Find where the given text appears and provide that cell's center as [x, y] coordinate. 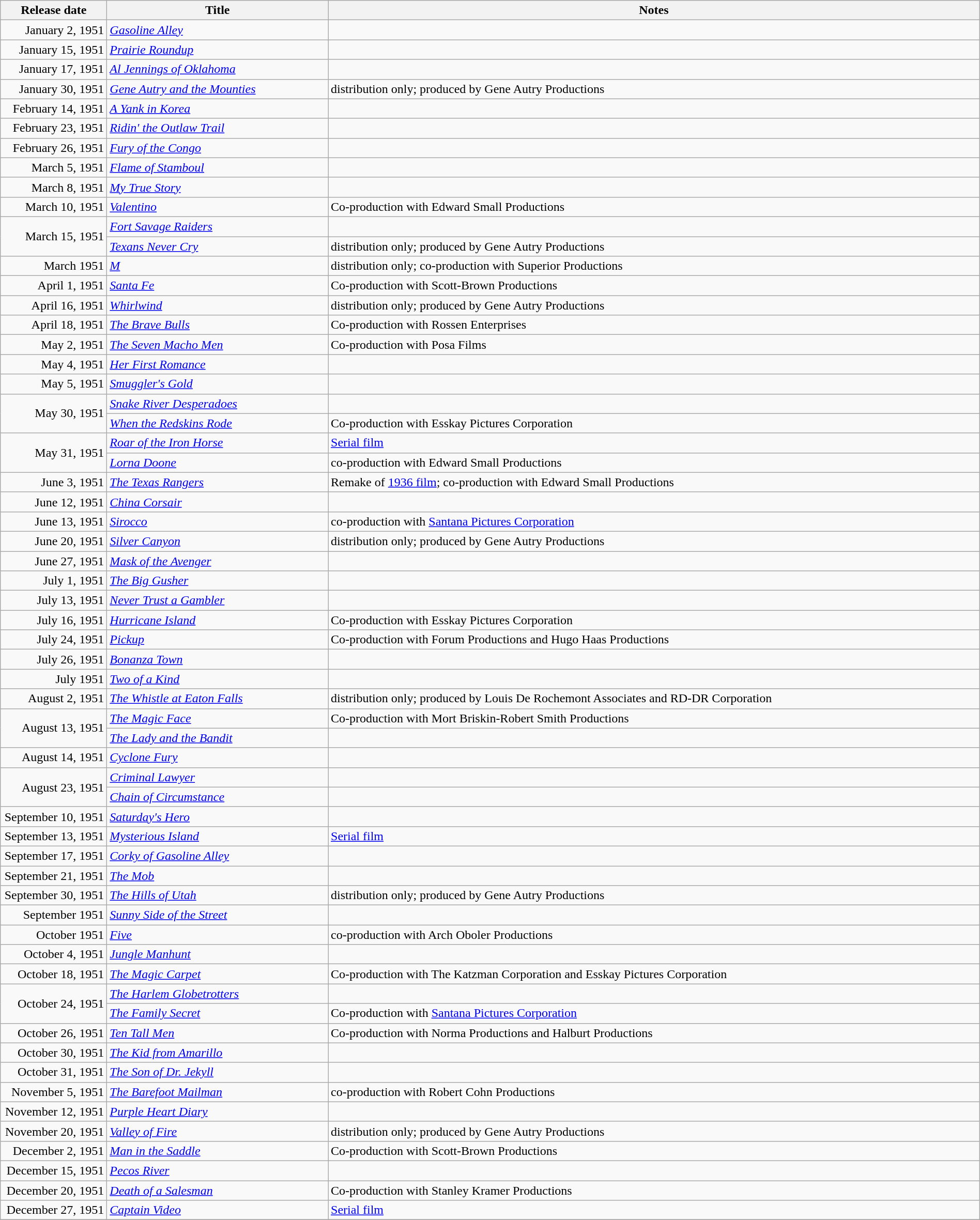
Co-production with Posa Films [654, 345]
Silver Canyon [218, 541]
March 1951 [54, 266]
Fury of the Congo [218, 148]
Flame of Stamboul [218, 167]
January 17, 1951 [54, 69]
The Barefoot Mailman [218, 1092]
Hurricane Island [218, 620]
February 23, 1951 [54, 128]
M [218, 266]
Snake River Desperadoes [218, 404]
March 10, 1951 [54, 207]
January 15, 1951 [54, 50]
Valley of Fire [218, 1131]
Co-production with Forum Productions and Hugo Haas Productions [654, 640]
Santa Fe [218, 286]
July 1, 1951 [54, 581]
April 1, 1951 [54, 286]
Two of a Kind [218, 679]
January 30, 1951 [54, 89]
The Family Secret [218, 1013]
The Harlem Globetrotters [218, 994]
August 14, 1951 [54, 758]
August 13, 1951 [54, 728]
May 5, 1951 [54, 384]
June 27, 1951 [54, 561]
Mysterious Island [218, 836]
Five [218, 935]
Criminal Lawyer [218, 777]
Corky of Gasoline Alley [218, 856]
Lorna Doone [218, 462]
October 26, 1951 [54, 1033]
May 4, 1951 [54, 364]
Co-production with Rossen Enterprises [654, 325]
Co-production with Stanley Kramer Productions [654, 1190]
August 23, 1951 [54, 787]
October 4, 1951 [54, 954]
October 24, 1951 [54, 1003]
September 10, 1951 [54, 816]
Smuggler's Gold [218, 384]
When the Redskins Rode [218, 423]
December 27, 1951 [54, 1210]
The Magic Face [218, 718]
The Kid from Amarillo [218, 1053]
distribution only; co-production with Superior Productions [654, 266]
June 13, 1951 [54, 521]
Cyclone Fury [218, 758]
The Big Gusher [218, 581]
July 1951 [54, 679]
October 30, 1951 [54, 1053]
A Yank in Korea [218, 109]
Co-production with Norma Productions and Halburt Productions [654, 1033]
Mask of the Avenger [218, 561]
Chain of Circumstance [218, 797]
distribution only; produced by Louis De Rochemont Associates and RD-DR Corporation [654, 699]
Sirocco [218, 521]
Pecos River [218, 1170]
September 21, 1951 [54, 876]
Purple Heart Diary [218, 1111]
December 2, 1951 [54, 1151]
Co-production with The Katzman Corporation and Esskay Pictures Corporation [654, 974]
July 13, 1951 [54, 600]
August 2, 1951 [54, 699]
Man in the Saddle [218, 1151]
Remake of 1936 film; co-production with Edward Small Productions [654, 482]
April 16, 1951 [54, 305]
May 2, 1951 [54, 345]
September 1951 [54, 915]
Ridin' the Outlaw Trail [218, 128]
October 1951 [54, 935]
March 5, 1951 [54, 167]
The Seven Macho Men [218, 345]
Sunny Side of the Street [218, 915]
March 15, 1951 [54, 236]
October 18, 1951 [54, 974]
Valentino [218, 207]
November 5, 1951 [54, 1092]
co-production with Santana Pictures Corporation [654, 521]
The Lady and the Bandit [218, 738]
Roar of the Iron Horse [218, 443]
Jungle Manhunt [218, 954]
Co-production with Santana Pictures Corporation [654, 1013]
December 15, 1951 [54, 1170]
April 18, 1951 [54, 325]
The Hills of Utah [218, 895]
co-production with Edward Small Productions [654, 462]
June 3, 1951 [54, 482]
My True Story [218, 187]
June 12, 1951 [54, 502]
The Brave Bulls [218, 325]
February 26, 1951 [54, 148]
The Whistle at Eaton Falls [218, 699]
Co-production with Edward Small Productions [654, 207]
The Magic Carpet [218, 974]
Prairie Roundup [218, 50]
Release date [54, 10]
September 13, 1951 [54, 836]
March 8, 1951 [54, 187]
Co-production with Mort Briskin-Robert Smith Productions [654, 718]
Death of a Salesman [218, 1190]
Fort Savage Raiders [218, 226]
Gasoline Alley [218, 30]
July 24, 1951 [54, 640]
Ten Tall Men [218, 1033]
Pickup [218, 640]
Never Trust a Gambler [218, 600]
co-production with Robert Cohn Productions [654, 1092]
May 31, 1951 [54, 453]
June 20, 1951 [54, 541]
Bonanza Town [218, 659]
December 20, 1951 [54, 1190]
Saturday's Hero [218, 816]
November 12, 1951 [54, 1111]
September 17, 1951 [54, 856]
November 20, 1951 [54, 1131]
The Son of Dr. Jekyll [218, 1072]
Notes [654, 10]
Captain Video [218, 1210]
Al Jennings of Oklahoma [218, 69]
Texans Never Cry [218, 246]
July 26, 1951 [54, 659]
co-production with Arch Oboler Productions [654, 935]
China Corsair [218, 502]
July 16, 1951 [54, 620]
September 30, 1951 [54, 895]
October 31, 1951 [54, 1072]
The Texas Rangers [218, 482]
January 2, 1951 [54, 30]
February 14, 1951 [54, 109]
Gene Autry and the Mounties [218, 89]
Her First Romance [218, 364]
Whirlwind [218, 305]
May 30, 1951 [54, 413]
The Mob [218, 876]
Title [218, 10]
